Return (X, Y) of the center of cell containing provided text 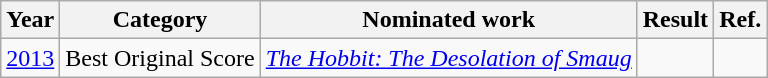
The Hobbit: The Desolation of Smaug (448, 58)
Category (160, 20)
Nominated work (448, 20)
Ref. (740, 20)
Best Original Score (160, 58)
Year (30, 20)
Result (675, 20)
2013 (30, 58)
